Determine the (x, y) coordinate at the center of the cell enclosing the given text.  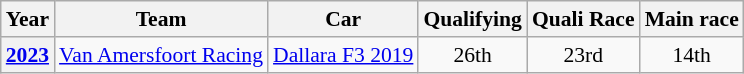
2023 (28, 55)
23rd (584, 55)
Van Amersfoort Racing (161, 55)
14th (692, 55)
Quali Race (584, 19)
Qualifying (472, 19)
Dallara F3 2019 (343, 55)
Team (161, 19)
Main race (692, 19)
Car (343, 19)
26th (472, 55)
Year (28, 19)
